Provide the [X, Y] coordinate of the cell's center where the given text is located.  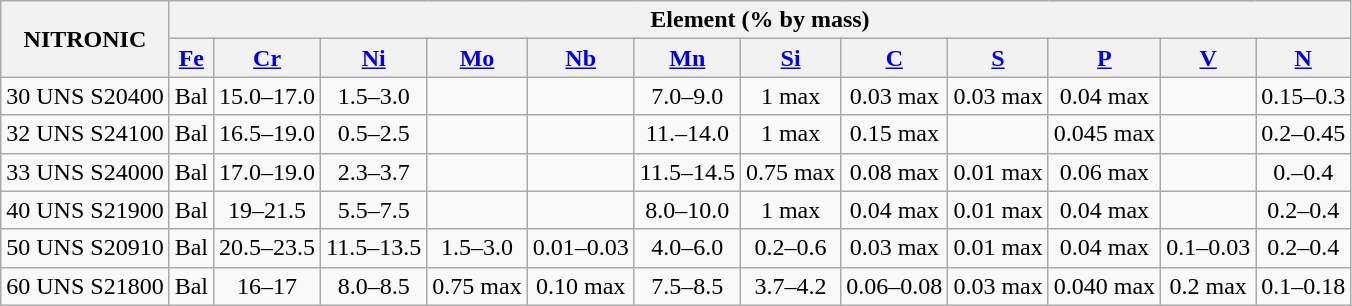
19–21.5 [268, 210]
4.0–6.0 [687, 248]
Ni [374, 58]
0.15 max [894, 134]
0.5–2.5 [374, 134]
Cr [268, 58]
15.0–17.0 [268, 96]
0.01–0.03 [580, 248]
NITRONIC [85, 39]
11.5–13.5 [374, 248]
20.5–23.5 [268, 248]
0.–0.4 [1304, 172]
8.0–10.0 [687, 210]
Nb [580, 58]
N [1304, 58]
0.2–0.45 [1304, 134]
0.1–0.18 [1304, 286]
Mo [477, 58]
Si [790, 58]
0.1–0.03 [1208, 248]
0.10 max [580, 286]
16.5–19.0 [268, 134]
Fe [191, 58]
60 UNS S21800 [85, 286]
P [1104, 58]
50 UNS S20910 [85, 248]
2.3–3.7 [374, 172]
0.045 max [1104, 134]
8.0–8.5 [374, 286]
17.0–19.0 [268, 172]
40 UNS S21900 [85, 210]
C [894, 58]
32 UNS S24100 [85, 134]
V [1208, 58]
0.2 max [1208, 286]
0.2–0.6 [790, 248]
Element (% by mass) [760, 20]
5.5–7.5 [374, 210]
0.06–0.08 [894, 286]
0.15–0.3 [1304, 96]
0.08 max [894, 172]
Mn [687, 58]
S [998, 58]
11.5–14.5 [687, 172]
7.5–8.5 [687, 286]
11.–14.0 [687, 134]
16–17 [268, 286]
33 UNS S24000 [85, 172]
0.040 max [1104, 286]
7.0–9.0 [687, 96]
30 UNS S20400 [85, 96]
0.06 max [1104, 172]
3.7–4.2 [790, 286]
